Scan for the cell matching the given text and deliver its [x, y] coordinate at center. 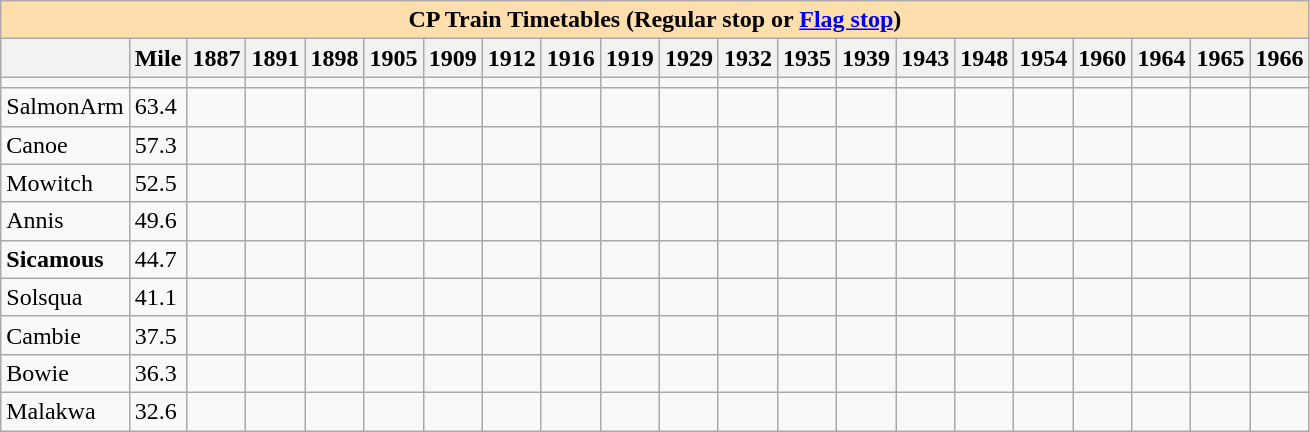
52.5 [158, 183]
44.7 [158, 259]
1943 [926, 58]
41.1 [158, 297]
1935 [806, 58]
1932 [748, 58]
Annis [65, 221]
1964 [1162, 58]
32.6 [158, 411]
1898 [334, 58]
Malakwa [65, 411]
Sicamous [65, 259]
1948 [984, 58]
1919 [630, 58]
37.5 [158, 335]
Mile [158, 58]
SalmonArm [65, 107]
1909 [452, 58]
57.3 [158, 145]
63.4 [158, 107]
Cambie [65, 335]
1916 [570, 58]
Mowitch [65, 183]
1939 [866, 58]
1929 [688, 58]
Solsqua [65, 297]
49.6 [158, 221]
1891 [276, 58]
Canoe [65, 145]
1954 [1044, 58]
1905 [394, 58]
CP Train Timetables (Regular stop or Flag stop) [655, 20]
1960 [1102, 58]
1912 [512, 58]
1966 [1280, 58]
Bowie [65, 373]
36.3 [158, 373]
1887 [216, 58]
1965 [1220, 58]
